Determine the [x, y] coordinate at the center of the cell enclosing the given text.  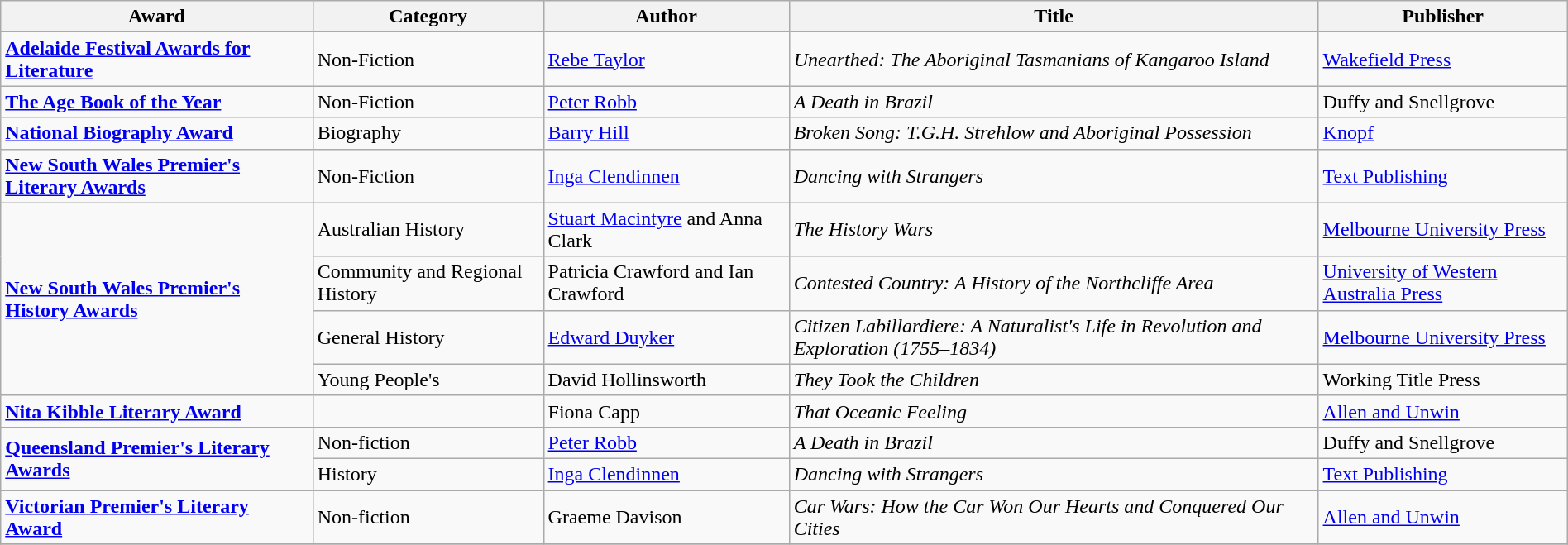
Citizen Labillardiere: A Naturalist's Life in Revolution and Exploration (1755–1834) [1054, 337]
Award [157, 17]
Fiona Capp [667, 411]
Car Wars: How the Car Won Our Hearts and Conquered Our Cities [1054, 516]
Graeme Davison [667, 516]
Knopf [1442, 133]
Nita Kibble Literary Award [157, 411]
New South Wales Premier's Literary Awards [157, 175]
Wakefield Press [1442, 60]
New South Wales Premier's History Awards [157, 299]
Unearthed: The Aboriginal Tasmanians of Kangaroo Island [1054, 60]
Edward Duyker [667, 337]
Rebe Taylor [667, 60]
Working Title Press [1442, 380]
Adelaide Festival Awards for Literature [157, 60]
National Biography Award [157, 133]
The Age Book of the Year [157, 102]
Barry Hill [667, 133]
Category [428, 17]
Broken Song: T.G.H. Strehlow and Aboriginal Possession [1054, 133]
Publisher [1442, 17]
Australian History [428, 230]
History [428, 474]
Stuart Macintyre and Anna Clark [667, 230]
General History [428, 337]
Patricia Crawford and Ian Crawford [667, 283]
The History Wars [1054, 230]
They Took the Children [1054, 380]
Contested Country: A History of the Northcliffe Area [1054, 283]
Title [1054, 17]
Biography [428, 133]
That Oceanic Feeling [1054, 411]
Queensland Premier's Literary Awards [157, 458]
University of Western Australia Press [1442, 283]
Young People's [428, 380]
David Hollinsworth [667, 380]
Victorian Premier's Literary Award [157, 516]
Author [667, 17]
Community and Regional History [428, 283]
